Identify which cell holds the provided text, then report its (x, y) central coordinate. 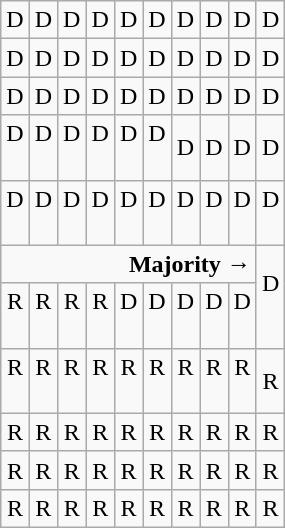
Majority → (129, 264)
